Extract the [X, Y] coordinate from the center of the cell holding the provided text.  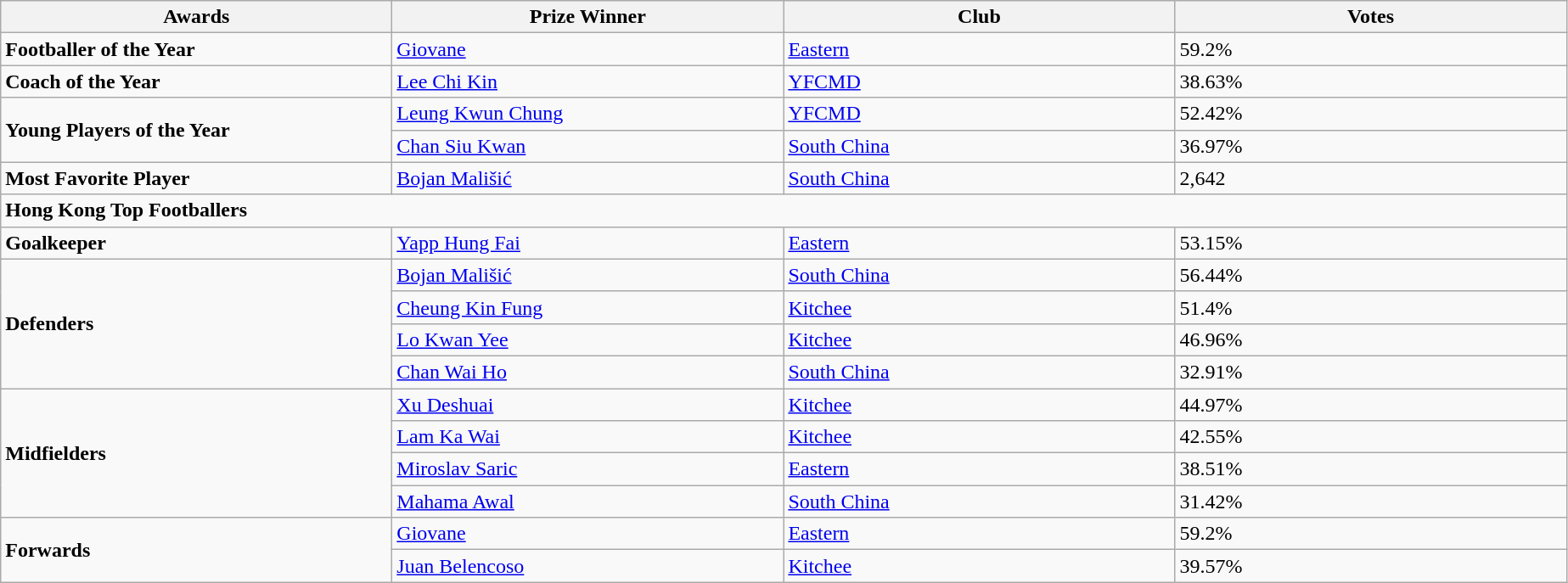
Mahama Awal [587, 502]
Xu Deshuai [587, 405]
Votes [1370, 17]
52.42% [1370, 114]
Leung Kwun Chung [587, 114]
56.44% [1370, 275]
Midfielders [197, 453]
2,642 [1370, 178]
53.15% [1370, 243]
Young Players of the Year [197, 130]
36.97% [1370, 146]
38.51% [1370, 469]
Lee Chi Kin [587, 81]
31.42% [1370, 502]
51.4% [1370, 307]
Most Favorite Player [197, 178]
Juan Belencoso [587, 566]
39.57% [1370, 566]
Chan Wai Ho [587, 372]
Miroslav Saric [587, 469]
Awards [197, 17]
Prize Winner [587, 17]
38.63% [1370, 81]
Lam Ka Wai [587, 437]
Forwards [197, 550]
Club [980, 17]
Hong Kong Top Footballers [784, 210]
32.91% [1370, 372]
44.97% [1370, 405]
42.55% [1370, 437]
Lo Kwan Yee [587, 339]
Defenders [197, 323]
Coach of the Year [197, 81]
Footballer of the Year [197, 49]
Goalkeeper [197, 243]
Yapp Hung Fai [587, 243]
Cheung Kin Fung [587, 307]
46.96% [1370, 339]
Chan Siu Kwan [587, 146]
